Determine the (x, y) coordinate at the center of the cell enclosing the given text.  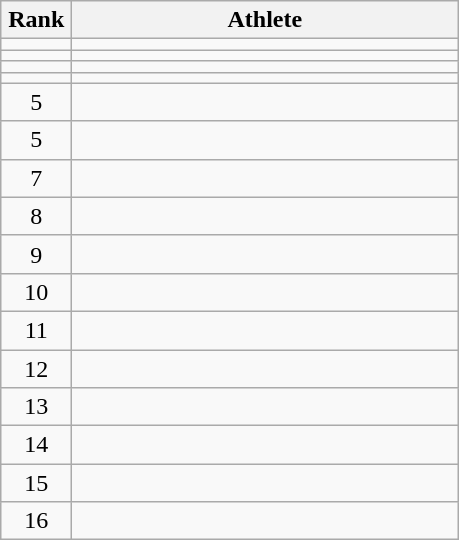
16 (36, 521)
11 (36, 330)
12 (36, 369)
15 (36, 483)
Rank (36, 20)
10 (36, 292)
8 (36, 216)
Athlete (265, 20)
7 (36, 178)
14 (36, 445)
13 (36, 407)
9 (36, 254)
